Capture the cell that displays the provided text and extract its [X, Y] central coordinate. 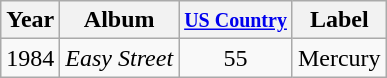
Album [120, 20]
55 [236, 58]
Easy Street [120, 58]
Mercury [339, 58]
Label [339, 20]
1984 [30, 58]
Year [30, 20]
US Country [236, 20]
